Determine the (X, Y) coordinate at the center of the cell enclosing the given text.  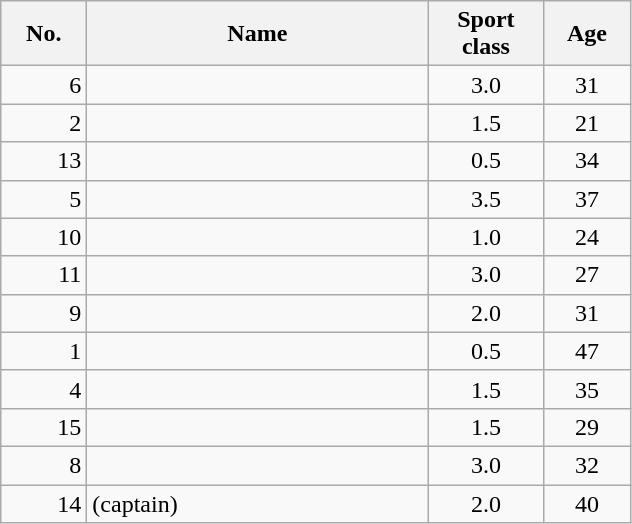
1.0 (486, 237)
1 (44, 351)
37 (587, 199)
11 (44, 275)
5 (44, 199)
3.5 (486, 199)
13 (44, 161)
No. (44, 34)
24 (587, 237)
34 (587, 161)
Age (587, 34)
Sport class (486, 34)
2 (44, 123)
40 (587, 503)
27 (587, 275)
29 (587, 427)
15 (44, 427)
4 (44, 389)
32 (587, 465)
47 (587, 351)
8 (44, 465)
9 (44, 313)
6 (44, 85)
10 (44, 237)
35 (587, 389)
21 (587, 123)
14 (44, 503)
(captain) (258, 503)
Name (258, 34)
